Pinpoint the cell where the given text exists, returning its (x, y) midpoint coordinate. 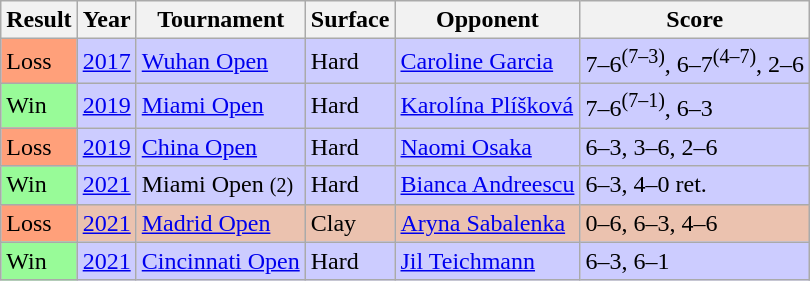
China Open (220, 147)
Result (39, 20)
Wuhan Open (220, 62)
6–3, 6–1 (695, 261)
Miami Open (220, 106)
Naomi Osaka (488, 147)
Miami Open (2) (220, 185)
Tournament (220, 20)
Jil Teichmann (488, 261)
Madrid Open (220, 223)
Karolína Plíšková (488, 106)
Opponent (488, 20)
Bianca Andreescu (488, 185)
6–3, 3–6, 2–6 (695, 147)
0–6, 6–3, 4–6 (695, 223)
Surface (350, 20)
Caroline Garcia (488, 62)
Year (106, 20)
Score (695, 20)
Aryna Sabalenka (488, 223)
7–6(7–3), 6–7(4–7), 2–6 (695, 62)
7–6(7–1), 6–3 (695, 106)
6–3, 4–0 ret. (695, 185)
2017 (106, 62)
Cincinnati Open (220, 261)
Clay (350, 223)
